Identify which cell holds the provided text, then report its (x, y) central coordinate. 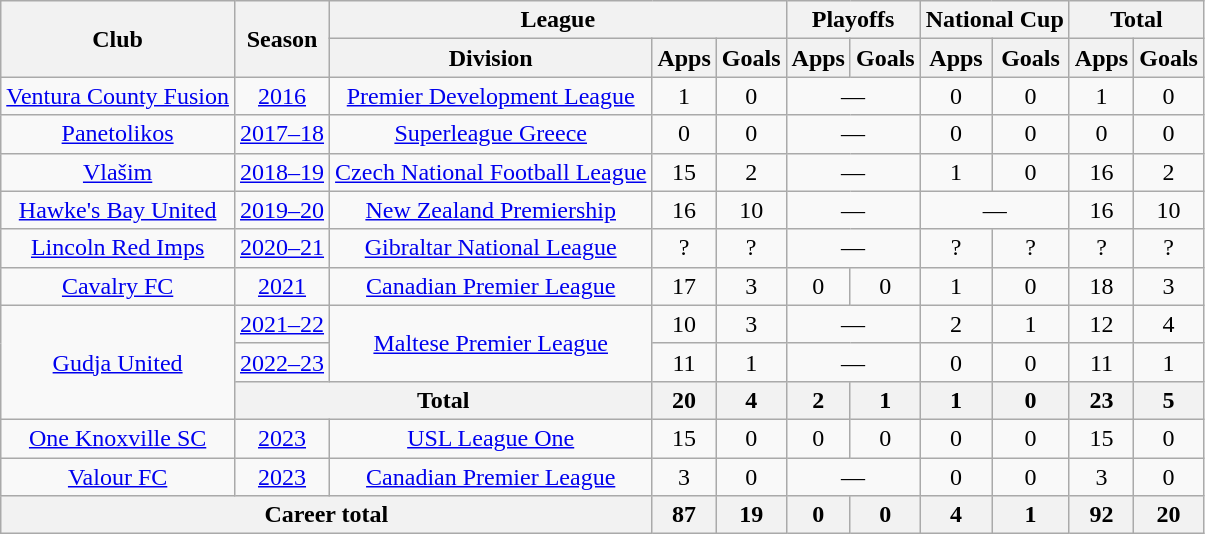
Maltese Premier League (491, 343)
Gudja United (118, 362)
Career total (326, 515)
Ventura County Fusion (118, 96)
2021 (282, 286)
Superleague Greece (491, 134)
2022–23 (282, 362)
2018–19 (282, 172)
5 (1169, 400)
Division (491, 58)
19 (751, 515)
2021–22 (282, 324)
92 (1101, 515)
2017–18 (282, 134)
Valour FC (118, 477)
League (558, 20)
87 (684, 515)
Playoffs (853, 20)
18 (1101, 286)
2016 (282, 96)
Hawke's Bay United (118, 210)
Club (118, 39)
12 (1101, 324)
New Zealand Premiership (491, 210)
Season (282, 39)
Czech National Football League (491, 172)
USL League One (491, 438)
One Knoxville SC (118, 438)
National Cup (994, 20)
Panetolikos (118, 134)
23 (1101, 400)
Premier Development League (491, 96)
Cavalry FC (118, 286)
2020–21 (282, 248)
2019–20 (282, 210)
17 (684, 286)
Lincoln Red Imps (118, 248)
Gibraltar National League (491, 248)
Vlašim (118, 172)
